Capture the cell that displays the provided text and extract its [X, Y] central coordinate. 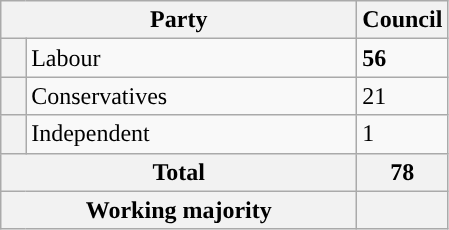
1 [402, 134]
Total [179, 172]
Conservatives [192, 96]
Working majority [179, 210]
78 [402, 172]
21 [402, 96]
Independent [192, 134]
56 [402, 58]
Labour [192, 58]
Party [179, 20]
Council [402, 20]
